Pinpoint the cell where the given text exists, returning its (x, y) midpoint coordinate. 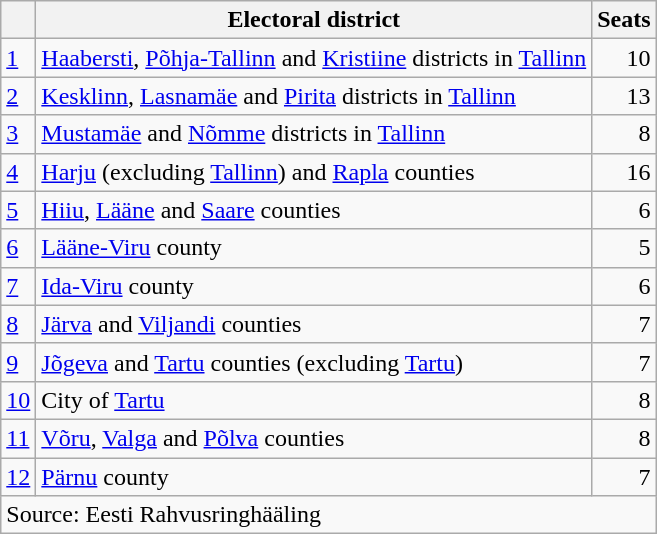
16 (624, 172)
Võru, Valga and Põlva counties (314, 438)
1 (18, 58)
Järva and Viljandi counties (314, 324)
11 (18, 438)
Ida-Viru county (314, 286)
9 (18, 362)
3 (18, 134)
Pärnu county (314, 477)
Electoral district (314, 20)
Jõgeva and Tartu counties (excluding Tartu) (314, 362)
Source: Eesti Rahvusringhääling (328, 515)
13 (624, 96)
Kesklinn, Lasnamäe and Pirita districts in Tallinn (314, 96)
Mustamäe and Nõmme districts in Tallinn (314, 134)
Harju (excluding Tallinn) and Rapla counties (314, 172)
City of Tartu (314, 400)
Lääne-Viru county (314, 248)
12 (18, 477)
4 (18, 172)
Haabersti, Põhja-Tallinn and Kristiine districts in Tallinn (314, 58)
Seats (624, 20)
2 (18, 96)
Hiiu, Lääne and Saare counties (314, 210)
